Return [x, y] of the center of cell containing provided text 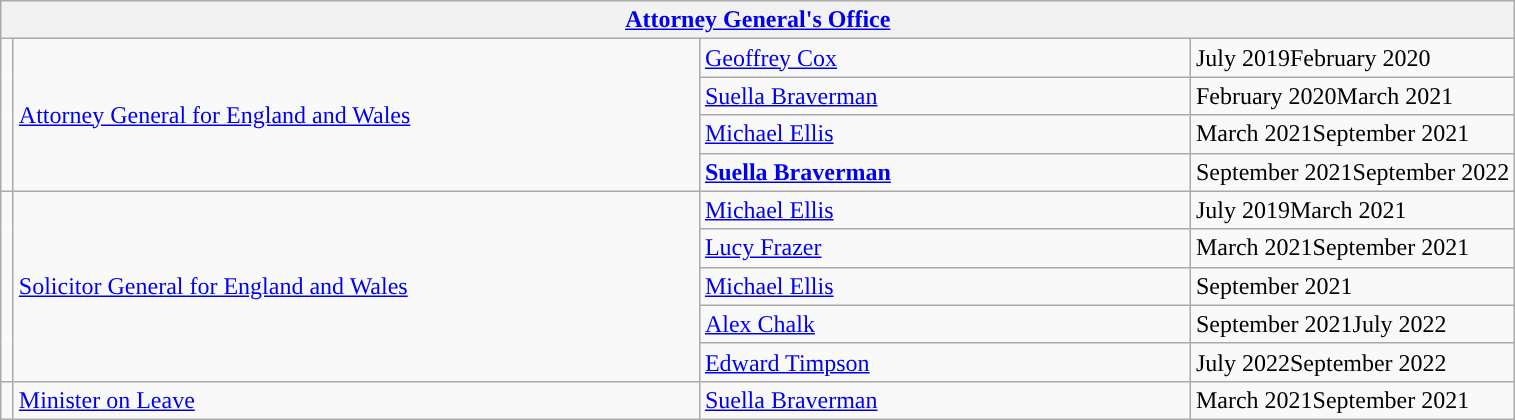
February 2020March 2021 [1352, 96]
July 2022September 2022 [1352, 362]
September 2021July 2022 [1352, 324]
Lucy Frazer [944, 248]
Minister on Leave [356, 400]
September 2021 [1352, 286]
July 2019March 2021 [1352, 210]
Edward Timpson [944, 362]
Geoffrey Cox [944, 58]
Solicitor General for England and Wales [356, 286]
Attorney General's Office [758, 20]
Attorney General for England and Wales [356, 115]
July 2019February 2020 [1352, 58]
Alex Chalk [944, 324]
September 2021September 2022 [1352, 172]
